From the cell containing the given text, extract its center point as [X, Y] coordinate. 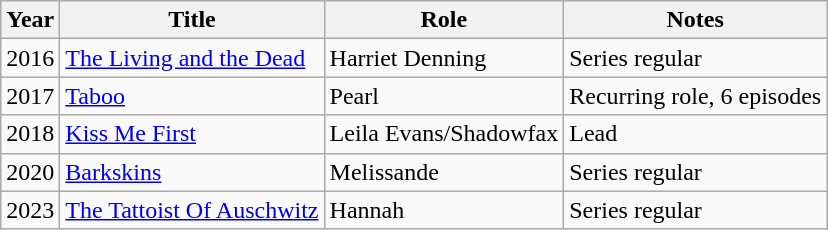
Barkskins [192, 172]
Pearl [444, 96]
2016 [30, 58]
2018 [30, 134]
Kiss Me First [192, 134]
Recurring role, 6 episodes [696, 96]
Leila Evans/Shadowfax [444, 134]
2017 [30, 96]
The Tattoist Of Auschwitz [192, 210]
2020 [30, 172]
Year [30, 20]
Harriet Denning [444, 58]
2023 [30, 210]
Role [444, 20]
The Living and the Dead [192, 58]
Melissande [444, 172]
Taboo [192, 96]
Title [192, 20]
Hannah [444, 210]
Notes [696, 20]
Lead [696, 134]
